For the text-containing cell, return its midpoint in [x, y] coordinate format. 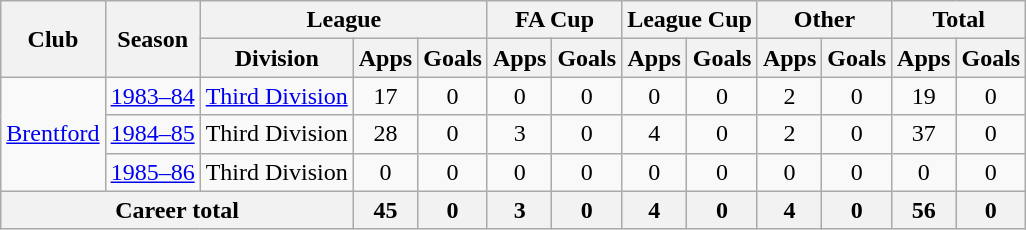
Career total [177, 210]
League [344, 20]
FA Cup [554, 20]
17 [385, 96]
Season [152, 39]
Division [276, 58]
Total [959, 20]
Club [53, 39]
37 [924, 134]
1984–85 [152, 134]
45 [385, 210]
League Cup [690, 20]
Other [824, 20]
1985–86 [152, 172]
28 [385, 134]
56 [924, 210]
19 [924, 96]
1983–84 [152, 96]
Brentford [53, 134]
